Return the [x, y] coordinate for the center point of the cell that contains the specified text.  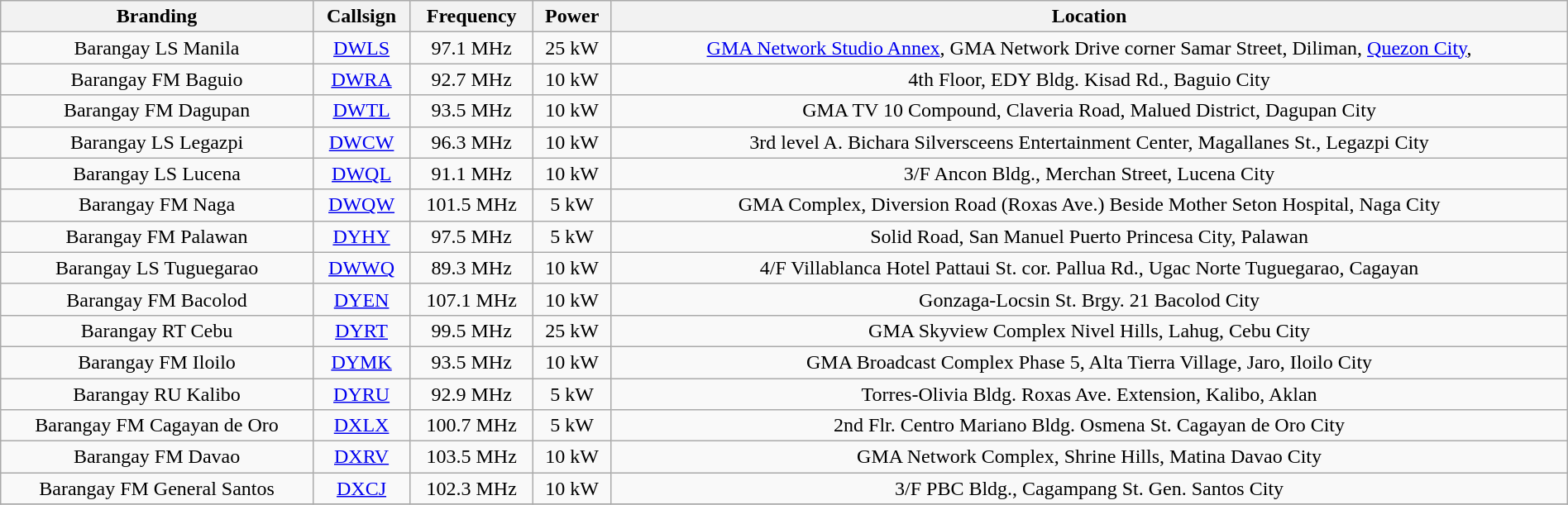
4/F Villablanca Hotel Pattaui St. cor. Pallua Rd., Ugac Norte Tuguegarao, Cagayan [1089, 268]
DYMK [361, 362]
Barangay LS Lucena [157, 174]
Barangay FM General Santos [157, 488]
Power [572, 17]
3/F Ancon Bldg., Merchan Street, Lucena City [1089, 174]
99.5 MHz [471, 331]
97.1 MHz [471, 48]
Barangay LS Manila [157, 48]
DXLX [361, 426]
3/F PBC Bldg., Cagampang St. Gen. Santos City [1089, 488]
DXCJ [361, 488]
Barangay RU Kalibo [157, 394]
DYRT [361, 331]
DWTL [361, 111]
GMA Broadcast Complex Phase 5, Alta Tierra Village, Jaro, Iloilo City [1089, 362]
Barangay LS Tuguegarao [157, 268]
Barangay FM Dagupan [157, 111]
DYEN [361, 299]
Barangay LS Legazpi [157, 142]
Solid Road, San Manuel Puerto Princesa City, Palawan [1089, 236]
Branding [157, 17]
DXRV [361, 457]
DWQW [361, 205]
2nd Flr. Centro Mariano Bldg. Osmena St. Cagayan de Oro City [1089, 426]
Barangay RT Cebu [157, 331]
96.3 MHz [471, 142]
Barangay FM Davao [157, 457]
102.3 MHz [471, 488]
3rd level A. Bichara Silversceens Entertainment Center, Magallanes St., Legazpi City [1089, 142]
DWQL [361, 174]
Barangay FM Palawan [157, 236]
Torres-Olivia Bldg. Roxas Ave. Extension, Kalibo, Aklan [1089, 394]
92.9 MHz [471, 394]
89.3 MHz [471, 268]
Location [1089, 17]
4th Floor, EDY Bldg. Kisad Rd., Baguio City [1089, 79]
GMA Network Complex, Shrine Hills, Matina Davao City [1089, 457]
GMA TV 10 Compound, Claveria Road, Malued District, Dagupan City [1089, 111]
Callsign [361, 17]
92.7 MHz [471, 79]
DWCW [361, 142]
Gonzaga-Locsin St. Brgy. 21 Bacolod City [1089, 299]
Barangay FM Iloilo [157, 362]
100.7 MHz [471, 426]
91.1 MHz [471, 174]
GMA Network Studio Annex, GMA Network Drive corner Samar Street, Diliman, Quezon City, [1089, 48]
DYRU [361, 394]
Frequency [471, 17]
GMA Complex, Diversion Road (Roxas Ave.) Beside Mother Seton Hospital, Naga City [1089, 205]
97.5 MHz [471, 236]
DWLS [361, 48]
103.5 MHz [471, 457]
Barangay FM Bacolod [157, 299]
Barangay FM Naga [157, 205]
Barangay FM Baguio [157, 79]
DYHY [361, 236]
DWRA [361, 79]
101.5 MHz [471, 205]
107.1 MHz [471, 299]
GMA Skyview Complex Nivel Hills, Lahug, Cebu City [1089, 331]
DWWQ [361, 268]
Barangay FM Cagayan de Oro [157, 426]
